Find where the given text appears and provide that cell's center as (x, y) coordinate. 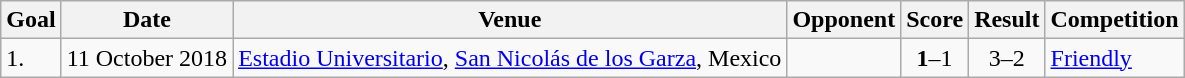
Date (146, 20)
11 October 2018 (146, 58)
3–2 (1007, 58)
Estadio Universitario, San Nicolás de los Garza, Mexico (510, 58)
Goal (31, 20)
1. (31, 58)
Score (935, 20)
Competition (1114, 20)
Result (1007, 20)
Opponent (844, 20)
1–1 (935, 58)
Venue (510, 20)
Friendly (1114, 58)
